Find where the given text appears and provide that cell's center as (x, y) coordinate. 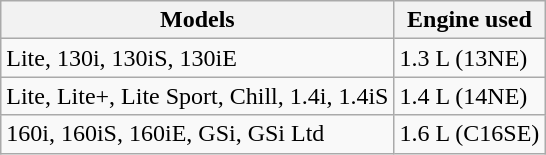
1.3 L (13NE) (470, 58)
Lite, Lite+, Lite Sport, Chill, 1.4i, 1.4iS (198, 96)
Models (198, 20)
Engine used (470, 20)
160i, 160iS, 160iE, GSi, GSi Ltd (198, 134)
1.6 L (C16SE) (470, 134)
Lite, 130i, 130iS, 130iE (198, 58)
1.4 L (14NE) (470, 96)
